Provide the [x, y] coordinate of the cell's center where the given text is located.  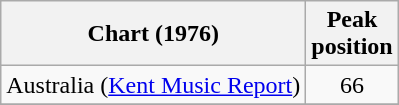
Chart (1976) [154, 34]
Australia (Kent Music Report) [154, 85]
Peakposition [352, 34]
66 [352, 85]
